Return the [X, Y] coordinate for the center point of the cell that contains the specified text.  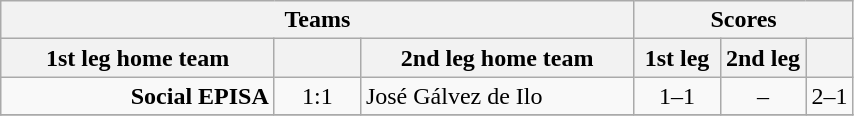
1:1 [317, 96]
2–1 [830, 96]
2nd leg [763, 58]
Social EPISA [138, 96]
Teams [318, 20]
Scores [744, 20]
José Gálvez de Ilo [497, 96]
1–1 [677, 96]
2nd leg home team [497, 58]
– [763, 96]
1st leg [677, 58]
1st leg home team [138, 58]
